Extract the (X, Y) coordinate from the center of the cell holding the provided text.  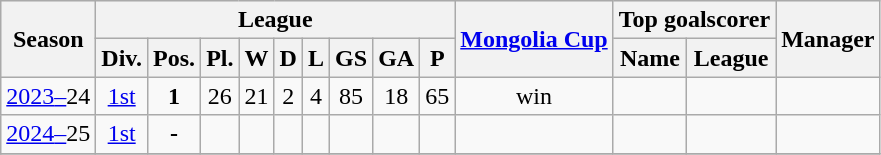
26 (220, 96)
2024–25 (48, 134)
1 (174, 96)
18 (396, 96)
4 (316, 96)
Pos. (174, 58)
Pl. (220, 58)
Name (650, 58)
W (256, 58)
85 (352, 96)
2 (288, 96)
L (316, 58)
D (288, 58)
P (438, 58)
Mongolia Cup (534, 39)
65 (438, 96)
- (174, 134)
GA (396, 58)
win (534, 96)
Top goalscorer (694, 20)
Season (48, 39)
GS (352, 58)
2023–24 (48, 96)
Manager (828, 39)
Div. (122, 58)
21 (256, 96)
